Find where the given text appears and provide that cell's center as (x, y) coordinate. 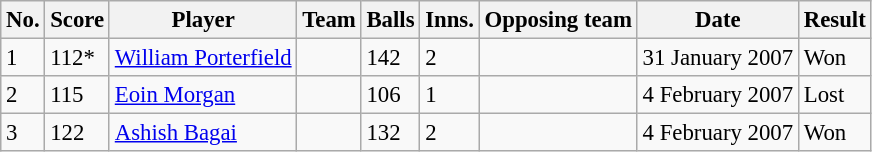
Opposing team (558, 20)
112* (78, 58)
Inns. (450, 20)
Balls (390, 20)
Lost (834, 95)
106 (390, 95)
No. (23, 20)
Team (329, 20)
115 (78, 95)
Player (202, 20)
122 (78, 133)
Score (78, 20)
132 (390, 133)
Result (834, 20)
Ashish Bagai (202, 133)
Date (718, 20)
142 (390, 58)
31 January 2007 (718, 58)
William Porterfield (202, 58)
Eoin Morgan (202, 95)
3 (23, 133)
